Scan for the cell matching the given text and deliver its [x, y] coordinate at center. 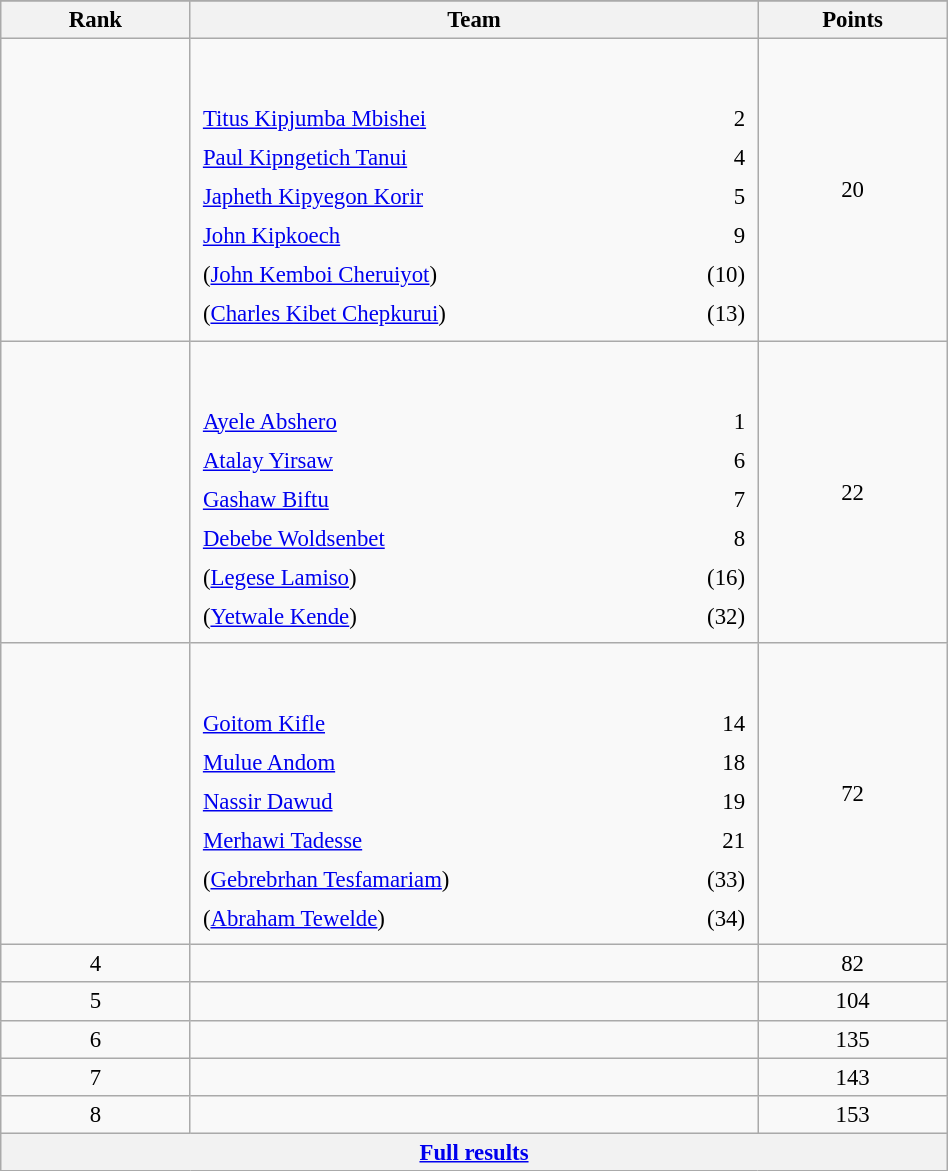
135 [852, 1039]
19 [706, 801]
Team [474, 20]
14 [706, 723]
Nassir Dawud [430, 801]
(John Kemboi Cheruiyot) [429, 275]
143 [852, 1077]
(Gebrebrhan Tesfamariam) [430, 880]
(34) [706, 919]
Japheth Kipyegon Korir [429, 197]
153 [852, 1114]
Titus Kipjumba Mbishei [429, 119]
2 [706, 119]
Merhawi Tadesse [430, 840]
(10) [706, 275]
(Legese Lamiso) [418, 577]
82 [852, 964]
22 [852, 492]
(Charles Kibet Chepkurui) [429, 314]
Gashaw Biftu [418, 499]
John Kipkoech [429, 236]
Full results [474, 1152]
21 [706, 840]
Atalay Yirsaw [418, 460]
Debebe Woldsenbet [418, 538]
Mulue Andom [430, 762]
Goitom Kifle 14 Mulue Andom 18 Nassir Dawud 19 Merhawi Tadesse 21 (Gebrebrhan Tesfamariam) (33) (Abraham Tewelde) (34) [474, 794]
Ayele Abshero [418, 421]
104 [852, 1002]
20 [852, 190]
(33) [706, 880]
1 [695, 421]
72 [852, 794]
Ayele Abshero 1 Atalay Yirsaw 6 Gashaw Biftu 7 Debebe Woldsenbet 8 (Legese Lamiso) (16) (Yetwale Kende) (32) [474, 492]
Rank [96, 20]
(16) [695, 577]
18 [706, 762]
Points [852, 20]
9 [706, 236]
Titus Kipjumba Mbishei 2 Paul Kipngetich Tanui 4 Japheth Kipyegon Korir 5 John Kipkoech 9 (John Kemboi Cheruiyot) (10) (Charles Kibet Chepkurui) (13) [474, 190]
Goitom Kifle [430, 723]
(Yetwale Kende) [418, 616]
(Abraham Tewelde) [430, 919]
(32) [695, 616]
Paul Kipngetich Tanui [429, 158]
(13) [706, 314]
